Scan for the cell matching the given text and deliver its (X, Y) coordinate at center. 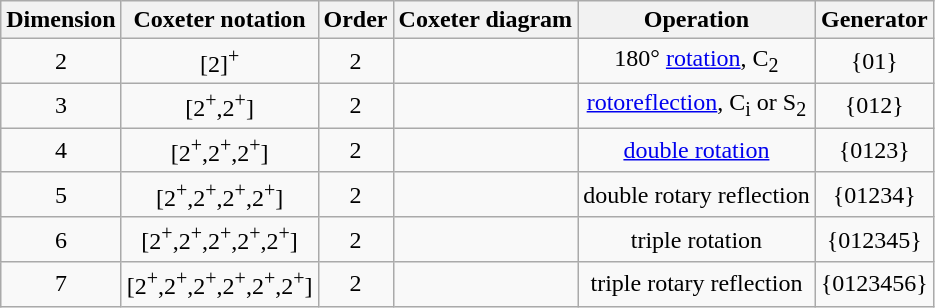
Coxeter notation (220, 20)
Order (356, 20)
{01234} (874, 194)
7 (61, 284)
double rotary reflection (697, 194)
[2+,2+,2+,2+,2+,2+] (220, 284)
Generator (874, 20)
rotoreflection, Ci or S2 (697, 106)
6 (61, 240)
{0123} (874, 150)
[2+,2+] (220, 106)
4 (61, 150)
[2]+ (220, 62)
[2+,2+,2+,2+,2+] (220, 240)
double rotation (697, 150)
5 (61, 194)
180° rotation, C2 (697, 62)
triple rotation (697, 240)
{012} (874, 106)
[2+,2+,2+,2+] (220, 194)
Coxeter diagram (486, 20)
3 (61, 106)
{012345} (874, 240)
{0123456} (874, 284)
Dimension (61, 20)
triple rotary reflection (697, 284)
Operation (697, 20)
{01} (874, 62)
[2+,2+,2+] (220, 150)
